Provide the [X, Y] coordinate of the cell's center where the given text is located.  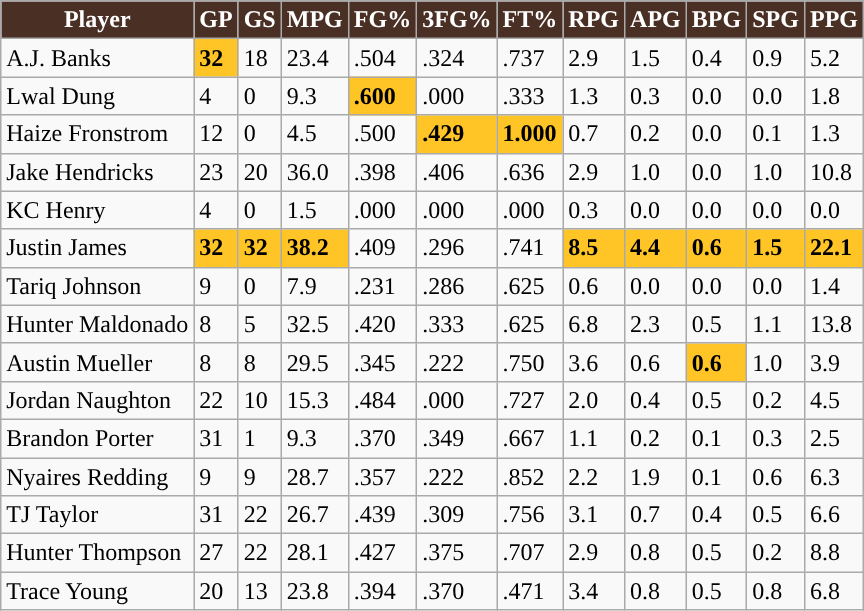
5.2 [834, 58]
MPG [314, 20]
.500 [382, 134]
7.9 [314, 286]
28.1 [314, 553]
Brandon Porter [98, 438]
GS [260, 20]
.471 [530, 591]
26.7 [314, 515]
10.8 [834, 172]
Trace Young [98, 591]
Justin James [98, 248]
FT% [530, 20]
4.4 [656, 248]
10 [260, 400]
1.9 [656, 477]
.741 [530, 248]
.349 [457, 438]
.286 [457, 286]
RPG [594, 20]
23 [216, 172]
.737 [530, 58]
.394 [382, 591]
.756 [530, 515]
15.3 [314, 400]
TJ Taylor [98, 515]
6.3 [834, 477]
.600 [382, 96]
.439 [382, 515]
.504 [382, 58]
.484 [382, 400]
.420 [382, 324]
8.5 [594, 248]
.429 [457, 134]
.398 [382, 172]
GP [216, 20]
1.4 [834, 286]
.309 [457, 515]
28.7 [314, 477]
3FG% [457, 20]
Tariq Johnson [98, 286]
8.8 [834, 553]
.707 [530, 553]
2.2 [594, 477]
12 [216, 134]
3.1 [594, 515]
Hunter Thompson [98, 553]
.852 [530, 477]
23.8 [314, 591]
Jordan Naughton [98, 400]
22.1 [834, 248]
36.0 [314, 172]
PPG [834, 20]
32.5 [314, 324]
.427 [382, 553]
23.4 [314, 58]
.667 [530, 438]
.409 [382, 248]
.345 [382, 362]
13 [260, 591]
18 [260, 58]
3.6 [594, 362]
Player [98, 20]
5 [260, 324]
Hunter Maldonado [98, 324]
2.5 [834, 438]
.636 [530, 172]
6.6 [834, 515]
2.0 [594, 400]
13.8 [834, 324]
BPG [716, 20]
FG% [382, 20]
1.000 [530, 134]
.375 [457, 553]
.296 [457, 248]
1 [260, 438]
Haize Fronstrom [98, 134]
.727 [530, 400]
1.8 [834, 96]
2.3 [656, 324]
Nyaires Redding [98, 477]
27 [216, 553]
3.9 [834, 362]
KC Henry [98, 210]
.406 [457, 172]
.324 [457, 58]
29.5 [314, 362]
.357 [382, 477]
Jake Hendricks [98, 172]
A.J. Banks [98, 58]
Lwal Dung [98, 96]
.750 [530, 362]
SPG [776, 20]
38.2 [314, 248]
0.9 [776, 58]
Austin Mueller [98, 362]
.231 [382, 286]
APG [656, 20]
3.4 [594, 591]
